Return the (x, y) coordinate for the center point of the cell that contains the specified text.  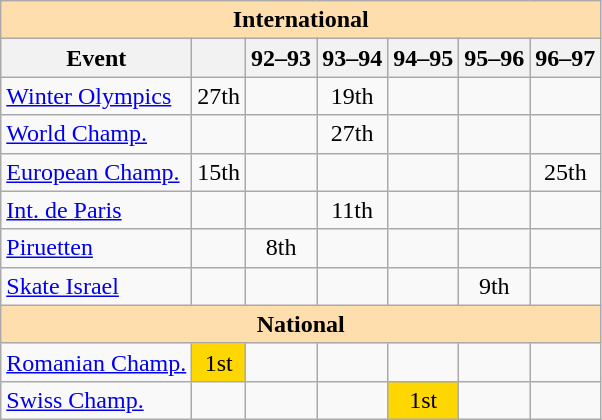
Int. de Paris (96, 210)
International (301, 20)
92–93 (282, 58)
15th (219, 172)
Event (96, 58)
National (301, 324)
8th (282, 248)
93–94 (352, 58)
96–97 (566, 58)
25th (566, 172)
95–96 (494, 58)
19th (352, 96)
European Champ. (96, 172)
11th (352, 210)
Winter Olympics (96, 96)
94–95 (424, 58)
Skate Israel (96, 286)
World Champ. (96, 134)
Romanian Champ. (96, 362)
Piruetten (96, 248)
Swiss Champ. (96, 400)
9th (494, 286)
